Return the [x, y] coordinate for the center point of the cell that contains the specified text.  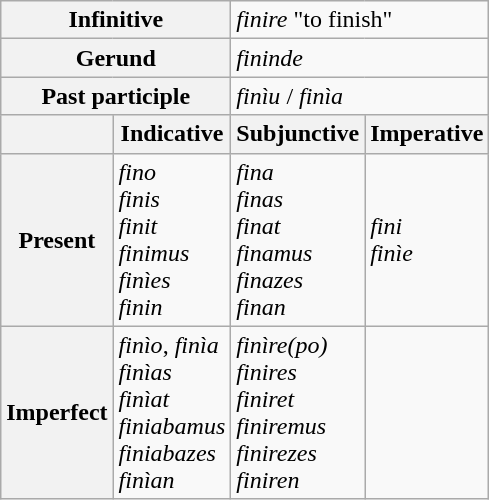
Gerund [116, 58]
Imperative [427, 134]
finifinìe [427, 240]
Present [57, 240]
finìre(po)finiresfiniretfiniremusfinirezesfiniren [298, 412]
Subjunctive [298, 134]
finìo, finìafinìasfinìatfiniabamusfiniabazesfinìan [172, 412]
Past participle [116, 96]
Indicative [172, 134]
Imperfect [57, 412]
finire "to finish" [360, 20]
finafinasfinatfinamusfinazesfinan [298, 240]
Infinitive [116, 20]
finofinisfinitfinimusfinìesfinin [172, 240]
finìu / finìa [360, 96]
fininde [360, 58]
